Locate the cell with the specified text and output its (x, y) center coordinate. 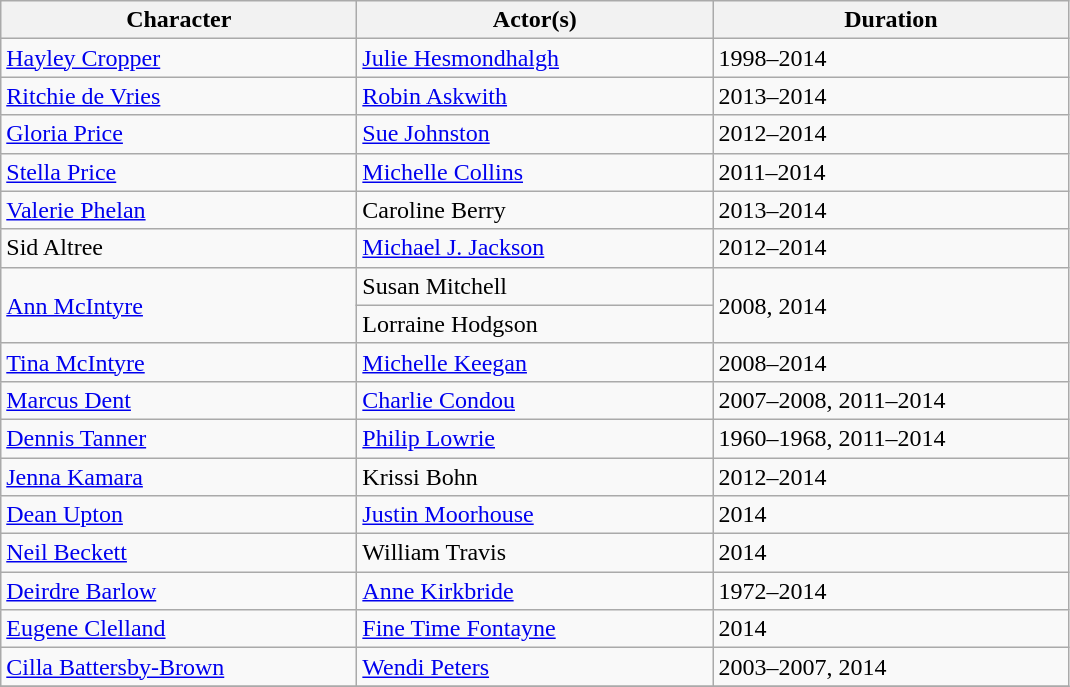
Tina McIntyre (179, 362)
Sue Johnston (535, 134)
Philip Lowrie (535, 438)
Robin Askwith (535, 96)
1972–2014 (891, 591)
Stella Price (179, 172)
Jenna Kamara (179, 477)
Ritchie de Vries (179, 96)
Michelle Keegan (535, 362)
William Travis (535, 553)
Dennis Tanner (179, 438)
Deirdre Barlow (179, 591)
2008–2014 (891, 362)
Eugene Clelland (179, 629)
Julie Hesmondhalgh (535, 58)
Sid Altree (179, 248)
Charlie Condou (535, 400)
Michael J. Jackson (535, 248)
Krissi Bohn (535, 477)
Michelle Collins (535, 172)
Cilla Battersby-Brown (179, 667)
2011–2014 (891, 172)
Susan Mitchell (535, 286)
Gloria Price (179, 134)
Valerie Phelan (179, 210)
1960–1968, 2011–2014 (891, 438)
Anne Kirkbride (535, 591)
Duration (891, 20)
Dean Upton (179, 515)
Caroline Berry (535, 210)
Wendi Peters (535, 667)
Marcus Dent (179, 400)
1998–2014 (891, 58)
Actor(s) (535, 20)
Justin Moorhouse (535, 515)
Hayley Cropper (179, 58)
2003–2007, 2014 (891, 667)
Lorraine Hodgson (535, 324)
Neil Beckett (179, 553)
2008, 2014 (891, 305)
Fine Time Fontayne (535, 629)
Ann McIntyre (179, 305)
2007–2008, 2011–2014 (891, 400)
Character (179, 20)
